Pinpoint the cell where the given text exists, returning its [X, Y] midpoint coordinate. 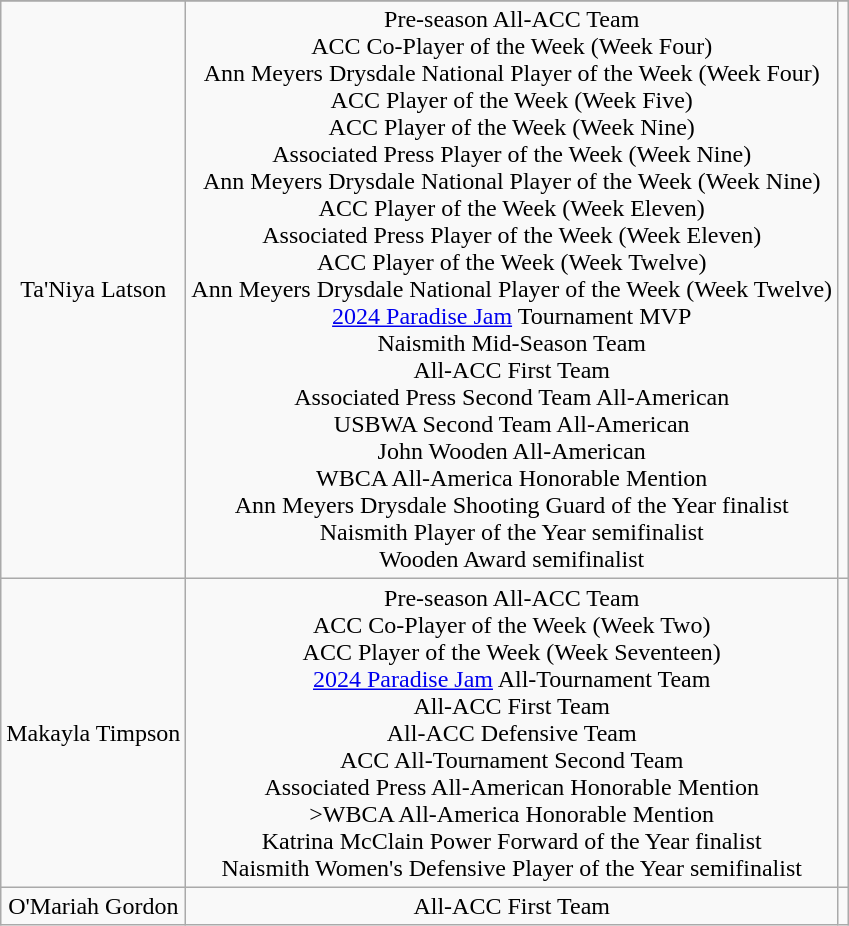
All-ACC First Team [512, 906]
Ta'Niya Latson [94, 290]
Makayla Timpson [94, 733]
O'Mariah Gordon [94, 906]
